Return the (x, y) coordinate for the center point of the cell that contains the specified text.  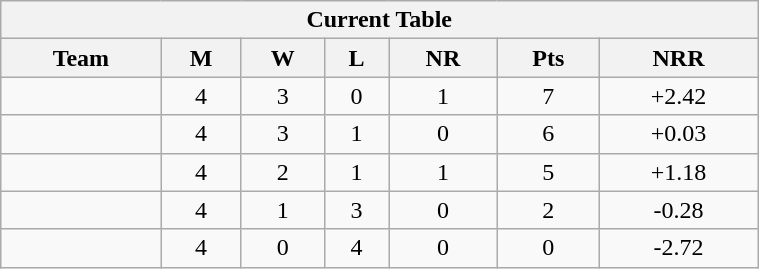
Pts (548, 58)
NRR (678, 58)
NR (444, 58)
+2.42 (678, 96)
L (356, 58)
5 (548, 172)
+1.18 (678, 172)
-2.72 (678, 248)
-0.28 (678, 210)
Current Table (380, 20)
6 (548, 134)
M (201, 58)
W (282, 58)
Team (81, 58)
7 (548, 96)
+0.03 (678, 134)
